Locate the cell with the specified text and output its [x, y] center coordinate. 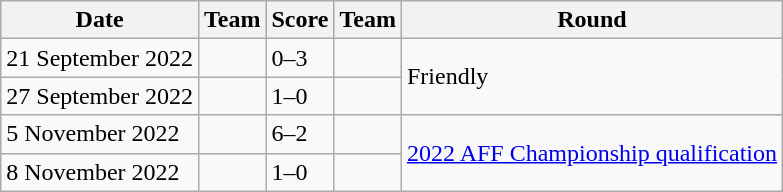
Friendly [592, 77]
2022 AFF Championship qualification [592, 153]
0–3 [300, 58]
Date [100, 20]
6–2 [300, 134]
5 November 2022 [100, 134]
8 November 2022 [100, 172]
Round [592, 20]
Score [300, 20]
27 September 2022 [100, 96]
21 September 2022 [100, 58]
